Search for the cell housing the specified text and yield its [x, y] center coordinate. 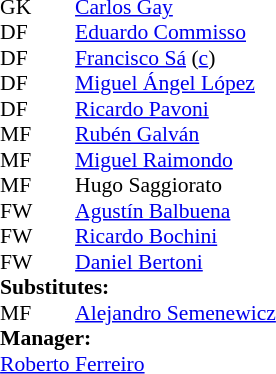
Eduardo Commisso [176, 33]
Miguel Ángel López [176, 83]
Hugo Saggiorato [176, 185]
Ricardo Pavoni [176, 109]
Manager: [138, 339]
Daniel Bertoni [176, 262]
Alejandro Semenewicz [176, 313]
Rubén Galván [176, 135]
Miguel Raimondo [176, 160]
Substitutes: [138, 287]
Francisco Sá (c) [176, 58]
Agustín Balbuena [176, 211]
Ricardo Bochini [176, 237]
